Output the [X, Y] coordinate of the center of the cell containing the given text.  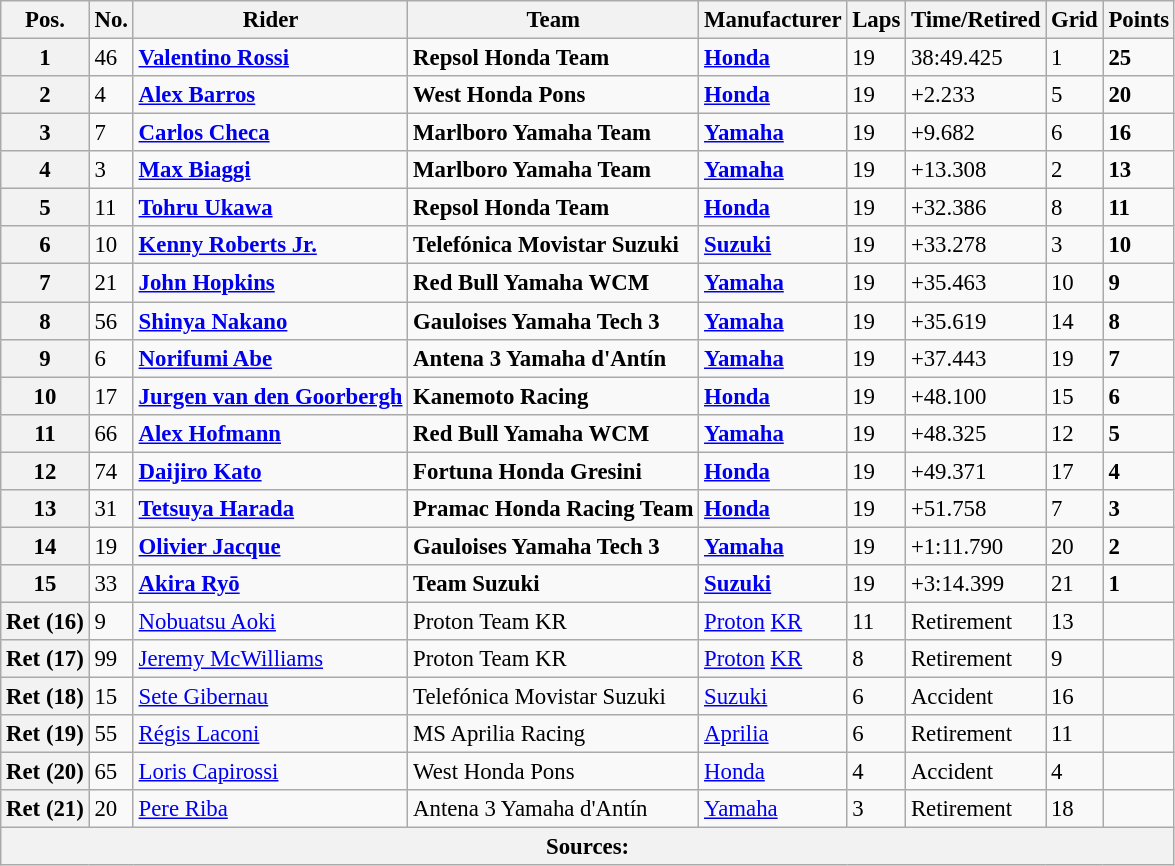
Manufacturer [773, 20]
56 [111, 321]
Max Biaggi [270, 170]
Alex Hofmann [270, 433]
Ret (16) [45, 621]
46 [111, 58]
Points [1138, 20]
66 [111, 433]
Sources: [588, 847]
33 [111, 584]
Alex Barros [270, 95]
Ret (20) [45, 772]
No. [111, 20]
+48.325 [976, 433]
Valentino Rossi [270, 58]
Carlos Checa [270, 133]
38:49.425 [976, 58]
+9.682 [976, 133]
Ret (19) [45, 734]
+35.619 [976, 321]
Tohru Ukawa [270, 208]
99 [111, 659]
Rider [270, 20]
John Hopkins [270, 283]
Ret (18) [45, 697]
+37.443 [976, 358]
Jurgen van den Goorbergh [270, 396]
Kenny Roberts Jr. [270, 245]
Pramac Honda Racing Team [554, 509]
Ret (21) [45, 809]
Kanemoto Racing [554, 396]
+35.463 [976, 283]
Régis Laconi [270, 734]
Shinya Nakano [270, 321]
25 [1138, 58]
+2.233 [976, 95]
74 [111, 471]
+3:14.399 [976, 584]
Laps [876, 20]
Team [554, 20]
+51.758 [976, 509]
+13.308 [976, 170]
31 [111, 509]
Jeremy McWilliams [270, 659]
Norifumi Abe [270, 358]
+32.386 [976, 208]
Fortuna Honda Gresini [554, 471]
55 [111, 734]
Time/Retired [976, 20]
18 [1074, 809]
Sete Gibernau [270, 697]
Nobuatsu Aoki [270, 621]
+1:11.790 [976, 546]
+49.371 [976, 471]
Daijiro Kato [270, 471]
Olivier Jacque [270, 546]
Tetsuya Harada [270, 509]
Loris Capirossi [270, 772]
MS Aprilia Racing [554, 734]
Pos. [45, 20]
Ret (17) [45, 659]
Grid [1074, 20]
Aprilia [773, 734]
Team Suzuki [554, 584]
+33.278 [976, 245]
+48.100 [976, 396]
65 [111, 772]
Akira Ryō [270, 584]
Pere Riba [270, 809]
